Capture the cell that displays the provided text and extract its [x, y] central coordinate. 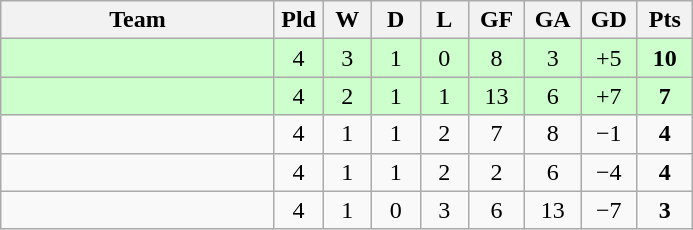
−7 [609, 210]
W [348, 20]
Pld [298, 20]
−4 [609, 172]
10 [665, 58]
Pts [665, 20]
−1 [609, 134]
GD [609, 20]
+5 [609, 58]
GF [497, 20]
Team [138, 20]
+7 [609, 96]
GA [553, 20]
L [444, 20]
D [396, 20]
